Capture the cell that displays the provided text and extract its (x, y) central coordinate. 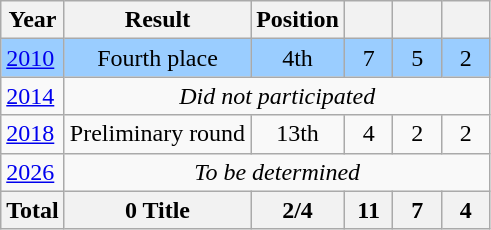
Total (33, 210)
To be determined (277, 172)
Result (157, 20)
13th (298, 134)
Year (33, 20)
4th (298, 58)
2010 (33, 58)
Fourth place (157, 58)
2/4 (298, 210)
Preliminary round (157, 134)
2014 (33, 96)
Position (298, 20)
0 Title (157, 210)
11 (368, 210)
2026 (33, 172)
5 (418, 58)
Did not participated (277, 96)
2018 (33, 134)
